For the text-containing cell, return its midpoint in (x, y) coordinate format. 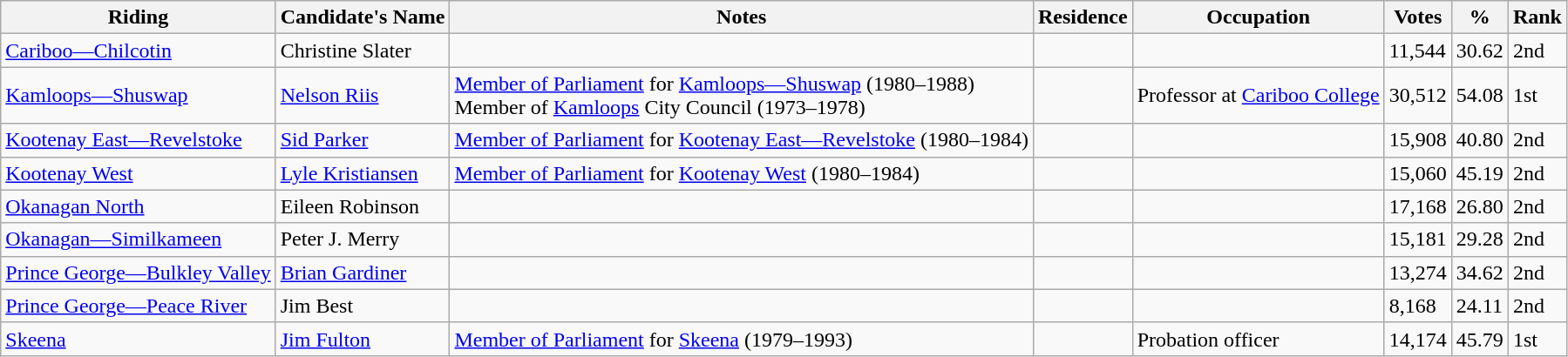
Nelson Riis (363, 96)
% (1480, 17)
Member of Parliament for Kootenay West (1980–1984) (742, 173)
Cariboo—Chilcotin (138, 51)
Peter J. Merry (363, 239)
Christine Slater (363, 51)
Sid Parker (363, 140)
13,274 (1417, 273)
15,908 (1417, 140)
Riding (138, 17)
17,168 (1417, 206)
45.19 (1480, 173)
Kootenay West (138, 173)
Prince George—Peace River (138, 306)
Member of Parliament for Skeena (1979–1993) (742, 339)
Jim Fulton (363, 339)
26.80 (1480, 206)
Prince George—Bulkley Valley (138, 273)
54.08 (1480, 96)
Residence (1083, 17)
45.79 (1480, 339)
Notes (742, 17)
24.11 (1480, 306)
15,060 (1417, 173)
Skeena (138, 339)
Okanagan—Similkameen (138, 239)
14,174 (1417, 339)
40.80 (1480, 140)
Okanagan North (138, 206)
15,181 (1417, 239)
Member of Parliament for Kootenay East—Revelstoke (1980–1984) (742, 140)
Professor at Cariboo College (1259, 96)
Kamloops—Shuswap (138, 96)
Rank (1537, 17)
Probation officer (1259, 339)
Kootenay East—Revelstoke (138, 140)
Occupation (1259, 17)
Jim Best (363, 306)
Brian Gardiner (363, 273)
30.62 (1480, 51)
Eileen Robinson (363, 206)
Member of Parliament for Kamloops—Shuswap (1980–1988) Member of Kamloops City Council (1973–1978) (742, 96)
34.62 (1480, 273)
Candidate's Name (363, 17)
Lyle Kristiansen (363, 173)
8,168 (1417, 306)
11,544 (1417, 51)
30,512 (1417, 96)
Votes (1417, 17)
29.28 (1480, 239)
